Search for the cell housing the specified text and yield its [x, y] center coordinate. 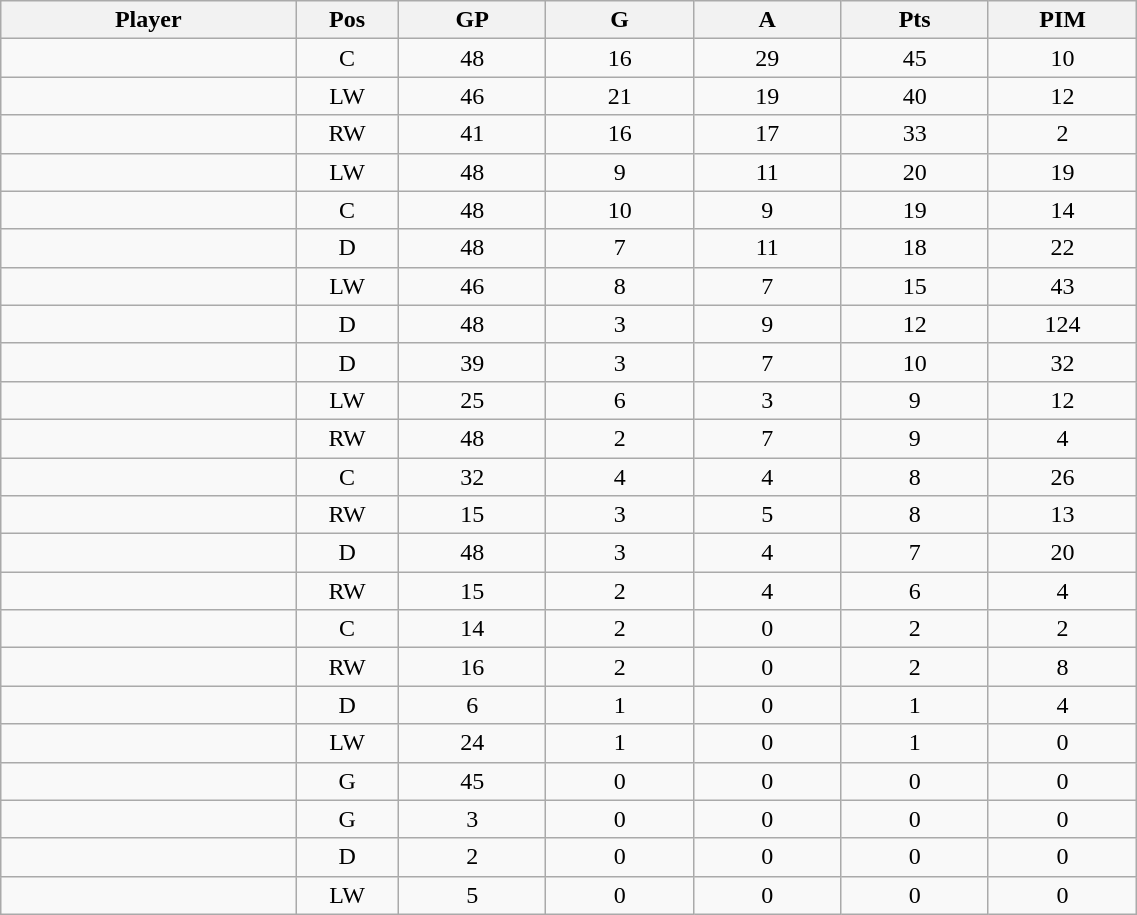
39 [472, 362]
13 [1062, 515]
18 [914, 248]
17 [766, 134]
A [766, 20]
21 [620, 96]
Pts [914, 20]
41 [472, 134]
26 [1062, 477]
PIM [1062, 20]
40 [914, 96]
124 [1062, 324]
25 [472, 400]
33 [914, 134]
24 [472, 743]
Player [148, 20]
GP [472, 20]
29 [766, 58]
22 [1062, 248]
43 [1062, 286]
Pos [348, 20]
